Return the [x, y] coordinate for the center point of the cell that contains the specified text.  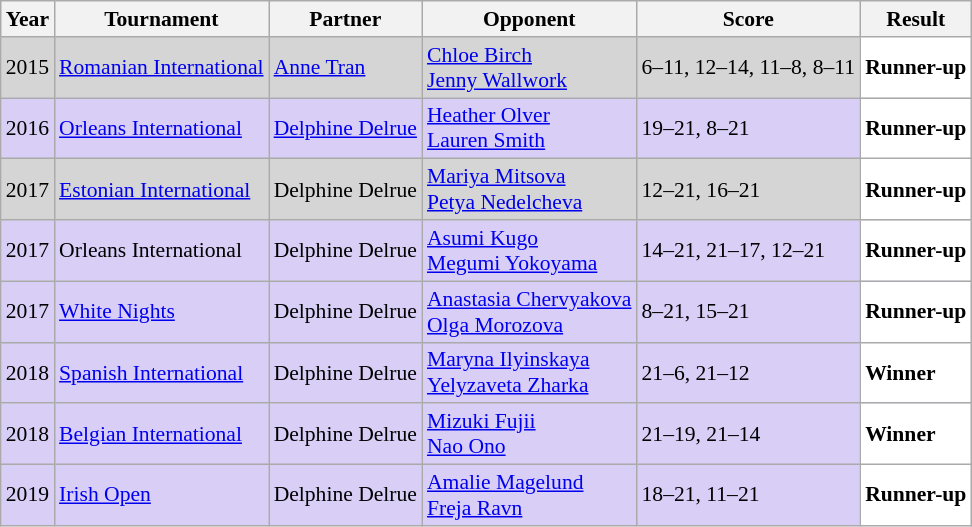
Opponent [530, 19]
Belgian International [162, 434]
19–21, 8–21 [749, 128]
Asumi Kugo Megumi Yokoyama [530, 250]
8–21, 15–21 [749, 312]
Estonian International [162, 190]
Heather Olver Lauren Smith [530, 128]
Maryna Ilyinskaya Yelyzaveta Zharka [530, 372]
Partner [346, 19]
21–6, 21–12 [749, 372]
2019 [28, 496]
Result [916, 19]
Anne Tran [346, 68]
White Nights [162, 312]
Year [28, 19]
Amalie Magelund Freja Ravn [530, 496]
6–11, 12–14, 11–8, 8–11 [749, 68]
12–21, 16–21 [749, 190]
14–21, 21–17, 12–21 [749, 250]
Score [749, 19]
Spanish International [162, 372]
Tournament [162, 19]
18–21, 11–21 [749, 496]
Romanian International [162, 68]
Chloe Birch Jenny Wallwork [530, 68]
21–19, 21–14 [749, 434]
Irish Open [162, 496]
Mariya Mitsova Petya Nedelcheva [530, 190]
2016 [28, 128]
Anastasia Chervyakova Olga Morozova [530, 312]
2015 [28, 68]
Mizuki Fujii Nao Ono [530, 434]
